Determine the [X, Y] coordinate at the center of the cell enclosing the given text.  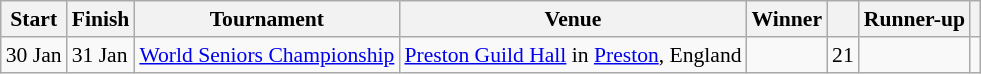
Preston Guild Hall in Preston, England [572, 55]
21 [843, 55]
31 Jan [101, 55]
Start [34, 19]
Finish [101, 19]
World Seniors Championship [266, 55]
Runner-up [914, 19]
Tournament [266, 19]
Winner [788, 19]
30 Jan [34, 55]
Venue [572, 19]
